Return (X, Y) of the center of cell containing provided text 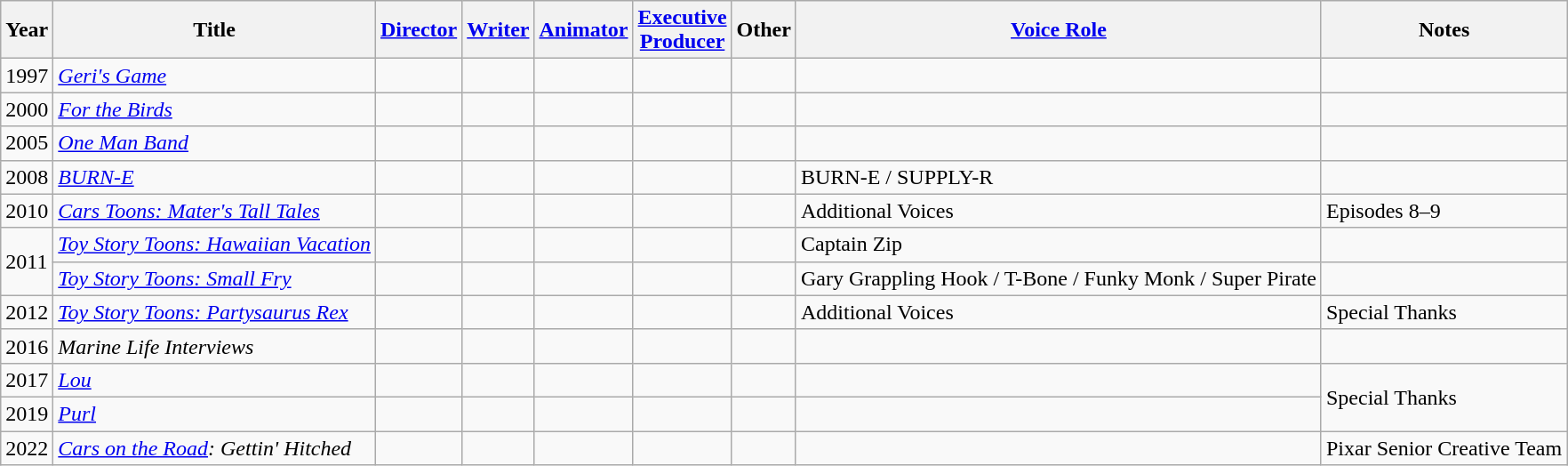
2016 (27, 346)
Cars on the Road: Gettin' Hitched (215, 447)
Captain Zip (1058, 245)
2000 (27, 109)
2022 (27, 447)
Title (215, 30)
Notes (1444, 30)
2010 (27, 211)
ExecutiveProducer (683, 30)
2011 (27, 261)
BURN-E / SUPPLY-R (1058, 177)
Geri's Game (215, 76)
Toy Story Toons: Hawaiian Vacation (215, 245)
Year (27, 30)
For the Birds (215, 109)
2008 (27, 177)
Marine Life Interviews (215, 346)
Toy Story Toons: Small Fry (215, 278)
Writer (498, 30)
Director (418, 30)
2019 (27, 414)
Purl (215, 414)
2005 (27, 143)
Other (764, 30)
Lou (215, 380)
Voice Role (1058, 30)
Episodes 8–9 (1444, 211)
1997 (27, 76)
Gary Grappling Hook / T-Bone / Funky Monk / Super Pirate (1058, 278)
2012 (27, 312)
Toy Story Toons: Partysaurus Rex (215, 312)
Animator (583, 30)
Cars Toons: Mater's Tall Tales (215, 211)
BURN-E (215, 177)
Pixar Senior Creative Team (1444, 447)
2017 (27, 380)
One Man Band (215, 143)
